Search for the cell housing the specified text and yield its (X, Y) center coordinate. 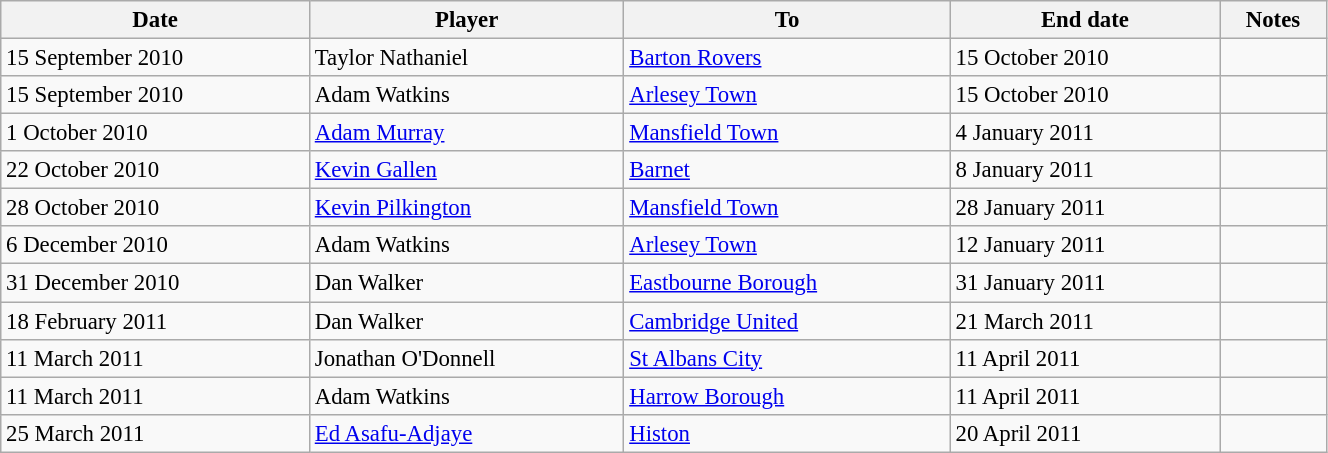
Eastbourne Borough (787, 283)
Cambridge United (787, 321)
21 March 2011 (1084, 321)
Jonathan O'Donnell (466, 358)
Ed Asafu-Adjaye (466, 433)
Notes (1274, 20)
6 December 2010 (156, 245)
St Albans City (787, 358)
Barton Rovers (787, 58)
31 January 2011 (1084, 283)
1 October 2010 (156, 133)
Kevin Gallen (466, 170)
28 October 2010 (156, 208)
4 January 2011 (1084, 133)
Taylor Nathaniel (466, 58)
18 February 2011 (156, 321)
Histon (787, 433)
Player (466, 20)
Date (156, 20)
20 April 2011 (1084, 433)
To (787, 20)
28 January 2011 (1084, 208)
22 October 2010 (156, 170)
Adam Murray (466, 133)
31 December 2010 (156, 283)
Barnet (787, 170)
12 January 2011 (1084, 245)
Harrow Borough (787, 396)
End date (1084, 20)
25 March 2011 (156, 433)
8 January 2011 (1084, 170)
Kevin Pilkington (466, 208)
